For the text-containing cell, return its midpoint in [X, Y] coordinate format. 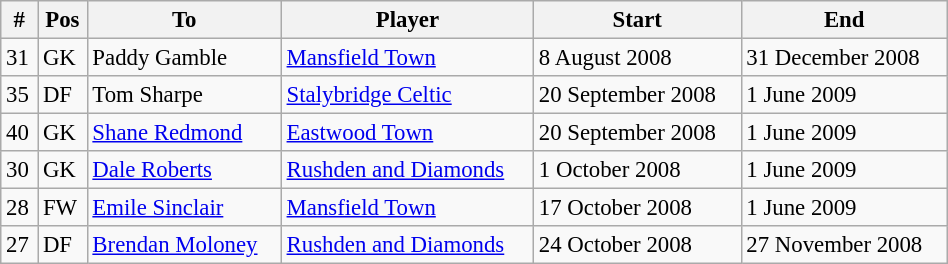
27 [20, 245]
End [844, 20]
31 December 2008 [844, 58]
24 October 2008 [638, 245]
Player [407, 20]
Emile Sinclair [184, 208]
Stalybridge Celtic [407, 95]
Start [638, 20]
Paddy Gamble [184, 58]
Shane Redmond [184, 133]
Tom Sharpe [184, 95]
Pos [62, 20]
17 October 2008 [638, 208]
Dale Roberts [184, 170]
Brendan Moloney [184, 245]
# [20, 20]
40 [20, 133]
8 August 2008 [638, 58]
28 [20, 208]
1 October 2008 [638, 170]
To [184, 20]
FW [62, 208]
35 [20, 95]
31 [20, 58]
27 November 2008 [844, 245]
Eastwood Town [407, 133]
30 [20, 170]
